Return the [x, y] coordinate for the center point of the cell that contains the specified text.  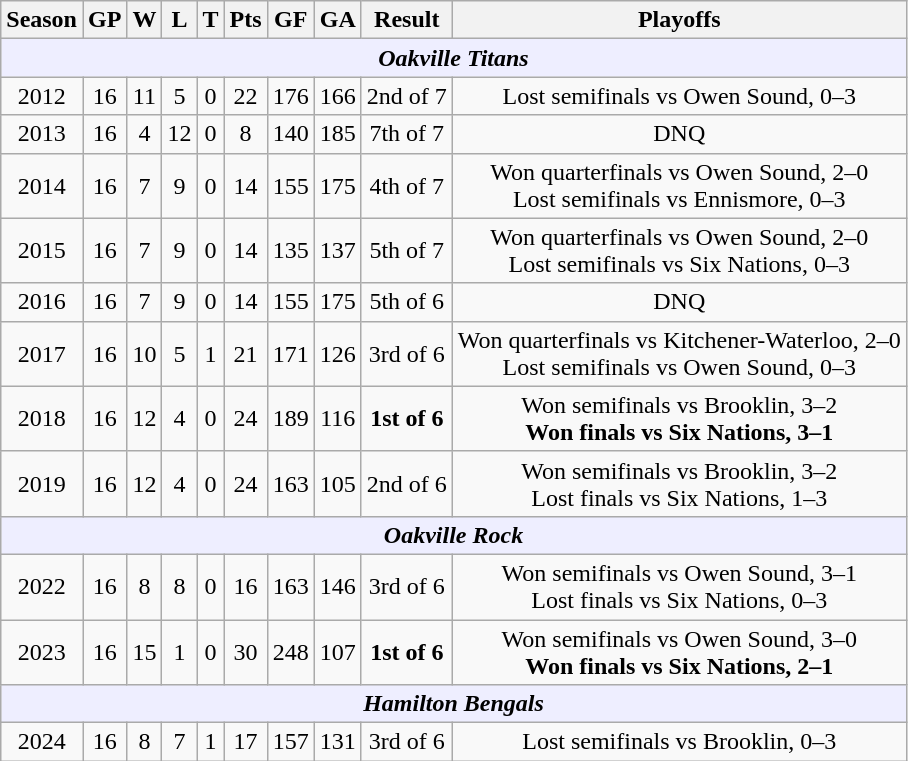
GF [290, 20]
146 [338, 586]
7th of 7 [406, 134]
2024 [42, 742]
5th of 6 [406, 302]
185 [338, 134]
GP [104, 20]
131 [338, 742]
189 [290, 418]
30 [246, 652]
166 [338, 96]
10 [144, 354]
Won semifinals vs Owen Sound, 3–1Lost finals vs Six Nations, 0–3 [679, 586]
Oakville Titans [454, 58]
5th of 7 [406, 250]
Won quarterfinals vs Owen Sound, 2–0Lost semifinals vs Six Nations, 0–3 [679, 250]
107 [338, 652]
248 [290, 652]
Lost semifinals vs Brooklin, 0–3 [679, 742]
2018 [42, 418]
17 [246, 742]
21 [246, 354]
2015 [42, 250]
105 [338, 484]
137 [338, 250]
2nd of 7 [406, 96]
157 [290, 742]
Hamilton Bengals [454, 704]
116 [338, 418]
W [144, 20]
2016 [42, 302]
2014 [42, 186]
2017 [42, 354]
140 [290, 134]
135 [290, 250]
171 [290, 354]
2023 [42, 652]
126 [338, 354]
Playoffs [679, 20]
2019 [42, 484]
2nd of 6 [406, 484]
Won semifinals vs Brooklin, 3–2Won finals vs Six Nations, 3–1 [679, 418]
T [210, 20]
Lost semifinals vs Owen Sound, 0–3 [679, 96]
Won quarterfinals vs Kitchener-Waterloo, 2–0Lost semifinals vs Owen Sound, 0–3 [679, 354]
4th of 7 [406, 186]
L [180, 20]
Season [42, 20]
176 [290, 96]
Oakville Rock [454, 535]
Won semifinals vs Owen Sound, 3–0Won finals vs Six Nations, 2–1 [679, 652]
15 [144, 652]
2022 [42, 586]
Won quarterfinals vs Owen Sound, 2–0Lost semifinals vs Ennismore, 0–3 [679, 186]
Won semifinals vs Brooklin, 3–2Lost finals vs Six Nations, 1–3 [679, 484]
GA [338, 20]
Result [406, 20]
2012 [42, 96]
Pts [246, 20]
2013 [42, 134]
11 [144, 96]
22 [246, 96]
